Identify which cell holds the provided text, then report its [X, Y] central coordinate. 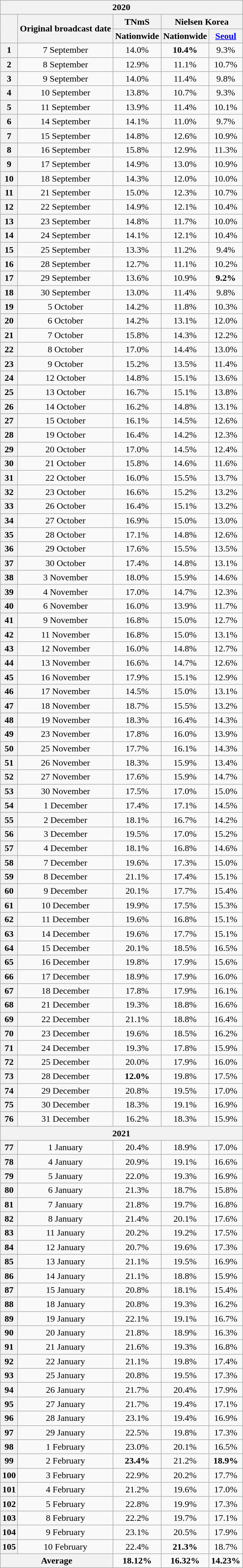
36 [9, 549]
46 [9, 692]
25 January [66, 1376]
44 [9, 663]
11 January [66, 1233]
10 [9, 179]
14 December [66, 934]
13.3% [137, 250]
49 [9, 734]
2020 [121, 7]
5 October [66, 307]
17 November [66, 692]
9 November [66, 620]
31 December [66, 1119]
19 January [66, 1318]
23 September [66, 221]
7 October [66, 335]
63 [9, 934]
29 December [66, 1091]
29 September [66, 278]
9.7% [226, 121]
2 December [66, 820]
11.8% [185, 307]
22.2% [137, 1518]
16 [9, 264]
99 [9, 1461]
68 [9, 1005]
22.1% [137, 1318]
8 December [66, 877]
11.6% [226, 464]
73 [9, 1076]
31 [9, 478]
42 [9, 635]
14.4% [185, 349]
6 October [66, 321]
23.4% [137, 1461]
89 [9, 1318]
50 [9, 748]
10.1% [226, 107]
13 [9, 221]
72 [9, 1062]
Original broadcast date [66, 29]
11 [9, 193]
14 [9, 235]
15 October [66, 421]
78 [9, 1162]
75 [9, 1105]
9 December [66, 891]
60 [9, 891]
8 [9, 150]
20.9% [137, 1162]
43 [9, 649]
18 November [66, 706]
70 [9, 1033]
12.2% [226, 335]
23 [9, 364]
13.4% [226, 763]
25 November [66, 748]
4 December [66, 848]
11 December [66, 920]
18 December [66, 991]
11.3% [226, 150]
69 [9, 1019]
15 January [66, 1290]
11.2% [185, 250]
22.9% [137, 1475]
100 [9, 1475]
74 [9, 1091]
2 [9, 64]
5 January [66, 1176]
14 September [66, 121]
59 [9, 877]
19 October [66, 435]
25 September [66, 250]
15.6% [226, 962]
54 [9, 805]
104 [9, 1532]
95 [9, 1404]
91 [9, 1347]
7 December [66, 862]
71 [9, 1048]
17 December [66, 976]
26 October [66, 506]
13 January [66, 1261]
23 October [66, 492]
28 September [66, 264]
24 [9, 378]
5 February [66, 1504]
8 September [66, 64]
84 [9, 1247]
9 September [66, 79]
35 [9, 535]
39 [9, 592]
5 [9, 107]
92 [9, 1361]
27 November [66, 777]
23 December [66, 1033]
88 [9, 1304]
12 November [66, 649]
21.4% [137, 1219]
52 [9, 777]
15 September [66, 136]
87 [9, 1290]
67 [9, 991]
2 February [66, 1461]
96 [9, 1418]
12 October [66, 378]
77 [9, 1148]
15 December [66, 948]
16.3% [226, 1333]
32 [9, 492]
2021 [121, 1133]
30 November [66, 791]
98 [9, 1447]
23.0% [137, 1447]
21 December [66, 1005]
58 [9, 862]
101 [9, 1489]
83 [9, 1233]
7 January [66, 1204]
97 [9, 1432]
6 January [66, 1190]
1 January [66, 1148]
6 November [66, 606]
28 October [66, 535]
21 September [66, 193]
41 [9, 620]
11 September [66, 107]
9.2% [226, 278]
19 [9, 307]
79 [9, 1176]
18.0% [137, 577]
6 [9, 121]
25 December [66, 1062]
61 [9, 905]
29 January [66, 1432]
15 [9, 250]
20 [9, 321]
34 [9, 520]
10 December [66, 905]
26 [9, 406]
4 [9, 93]
18 January [66, 1304]
62 [9, 920]
1 [9, 50]
9 October [66, 364]
26 November [66, 763]
13 October [66, 392]
19 November [66, 720]
20.0% [137, 1062]
29 October [66, 549]
56 [9, 834]
14.23% [226, 1561]
80 [9, 1190]
81 [9, 1204]
29 [9, 449]
17 [9, 278]
40 [9, 606]
21.6% [137, 1347]
21 October [66, 464]
28 [9, 435]
16 December [66, 962]
8 October [66, 349]
85 [9, 1261]
22.5% [137, 1432]
86 [9, 1276]
37 [9, 563]
3 November [66, 577]
12 January [66, 1247]
1 February [66, 1447]
17 September [66, 164]
76 [9, 1119]
20.7% [137, 1247]
27 January [66, 1404]
22 January [66, 1361]
55 [9, 820]
11.0% [185, 121]
3 February [66, 1475]
21 [9, 335]
Seoul [226, 36]
18 [9, 292]
30 September [66, 292]
20 January [66, 1333]
TNmS [137, 22]
47 [9, 706]
65 [9, 962]
22 [9, 349]
8 January [66, 1219]
10.3% [226, 307]
25 [9, 392]
22 September [66, 207]
16 November [66, 677]
28 January [66, 1418]
51 [9, 763]
4 February [66, 1489]
18 September [66, 179]
14 October [66, 406]
16.32% [185, 1561]
22.0% [137, 1176]
105 [9, 1547]
93 [9, 1376]
9.4% [226, 250]
13.7% [226, 478]
22.4% [137, 1547]
57 [9, 848]
20 October [66, 449]
8 February [66, 1518]
9 February [66, 1532]
18.12% [137, 1561]
1 December [66, 805]
22 December [66, 1019]
23 November [66, 734]
13 November [66, 663]
38 [9, 577]
21 January [66, 1347]
53 [9, 791]
11 November [66, 635]
103 [9, 1518]
66 [9, 976]
10 February [66, 1547]
48 [9, 720]
19.2% [185, 1233]
Nielsen Korea [202, 22]
3 December [66, 834]
15.3% [226, 905]
30 [9, 464]
4 January [66, 1162]
22 October [66, 478]
10 September [66, 93]
7 September [66, 50]
20.5% [185, 1532]
12.4% [226, 449]
7 [9, 136]
Average [57, 1561]
33 [9, 506]
3 [9, 79]
4 November [66, 592]
30 October [66, 563]
27 October [66, 520]
102 [9, 1504]
64 [9, 948]
16 September [66, 150]
82 [9, 1219]
94 [9, 1390]
24 September [66, 235]
45 [9, 677]
27 [9, 421]
30 December [66, 1105]
26 January [66, 1390]
14 January [66, 1276]
12 [9, 207]
90 [9, 1333]
24 December [66, 1048]
10.2% [226, 264]
22.8% [137, 1504]
9 [9, 164]
28 December [66, 1076]
